Find where the given text appears and provide that cell's center as (X, Y) coordinate. 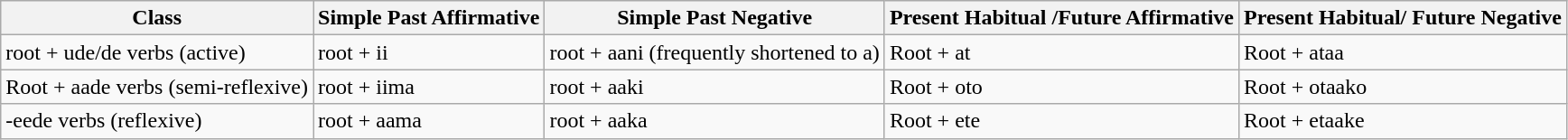
Simple Past Affirmative (429, 18)
Root + ataa (1404, 52)
Root + otaako (1404, 87)
Root + aade verbs (semi-reflexive) (157, 87)
Root + at (1061, 52)
root + aaka (714, 121)
Present Habitual/ Future Negative (1404, 18)
Class (157, 18)
root + aani (frequently shortened to a) (714, 52)
Root + etaake (1404, 121)
root + aama (429, 121)
Root + oto (1061, 87)
root + aaki (714, 87)
Root + ete (1061, 121)
root + iima (429, 87)
Simple Past Negative (714, 18)
root + ii (429, 52)
root + ude/de verbs (active) (157, 52)
-eede verbs (reflexive) (157, 121)
Present Habitual /Future Affirmative (1061, 18)
